Provide the [X, Y] coordinate of the cell's center where the given text is located.  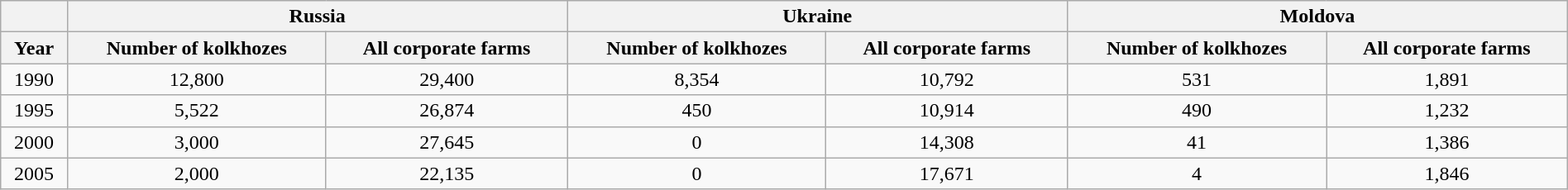
17,671 [947, 173]
Russia [318, 17]
27,645 [447, 142]
Moldova [1318, 17]
450 [696, 111]
22,135 [447, 173]
1,386 [1447, 142]
Year [35, 48]
5,522 [197, 111]
29,400 [447, 79]
2000 [35, 142]
26,874 [447, 111]
531 [1198, 79]
1,846 [1447, 173]
14,308 [947, 142]
8,354 [696, 79]
12,800 [197, 79]
3,000 [197, 142]
1995 [35, 111]
10,914 [947, 111]
2005 [35, 173]
2,000 [197, 173]
1990 [35, 79]
4 [1198, 173]
1,891 [1447, 79]
490 [1198, 111]
1,232 [1447, 111]
10,792 [947, 79]
41 [1198, 142]
Ukraine [817, 17]
